Identify which cell holds the provided text, then report its (X, Y) central coordinate. 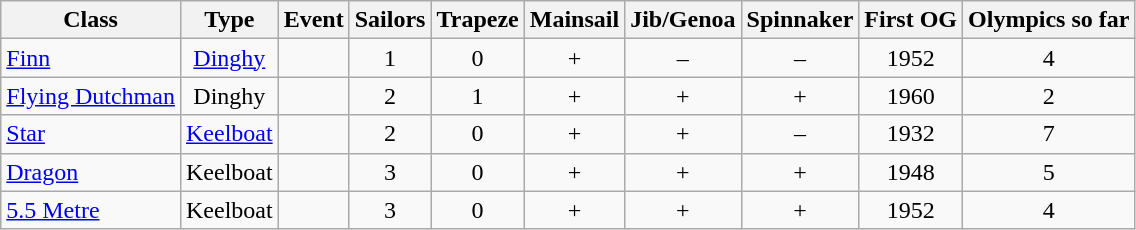
Dragon (91, 172)
Sailors (390, 20)
5 (1049, 172)
Trapeze (478, 20)
1960 (911, 96)
Olympics so far (1049, 20)
7 (1049, 134)
Class (91, 20)
Mainsail (574, 20)
Flying Dutchman (91, 96)
Jib/Genoa (683, 20)
Finn (91, 58)
5.5 Metre (91, 210)
Spinnaker (800, 20)
1932 (911, 134)
Star (91, 134)
Type (229, 20)
Event (314, 20)
First OG (911, 20)
1948 (911, 172)
